Determine the [x, y] coordinate at the center of the cell enclosing the given text.  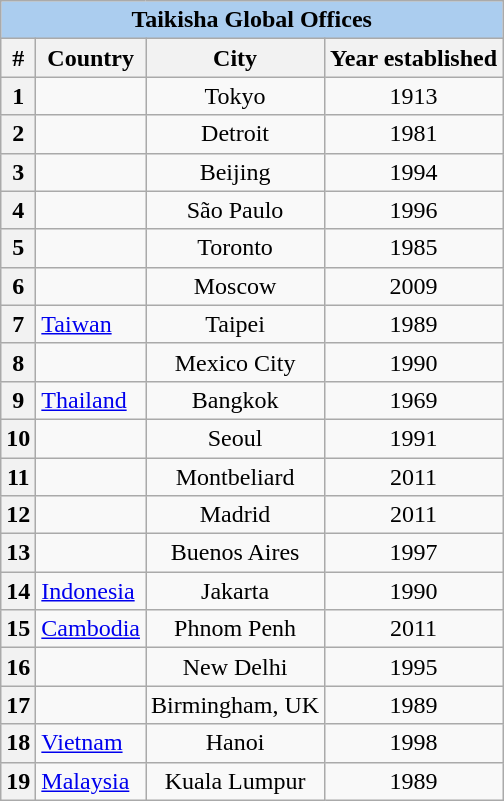
Seoul [236, 438]
Phnom Penh [236, 629]
6 [18, 286]
Birmingham, UK [236, 705]
10 [18, 438]
17 [18, 705]
1969 [414, 400]
19 [18, 781]
Toronto [236, 248]
Country [91, 58]
Bangkok [236, 400]
5 [18, 248]
2009 [414, 286]
Moscow [236, 286]
São Paulo [236, 210]
1913 [414, 96]
3 [18, 172]
15 [18, 629]
New Delhi [236, 667]
1997 [414, 553]
1981 [414, 134]
11 [18, 477]
1998 [414, 743]
Madrid [236, 515]
Kuala Lumpur [236, 781]
1994 [414, 172]
Taikisha Global Offices [252, 20]
Hanoi [236, 743]
9 [18, 400]
Montbeliard [236, 477]
Buenos Aires [236, 553]
Indonesia [91, 591]
1995 [414, 667]
Jakarta [236, 591]
1991 [414, 438]
7 [18, 324]
Taiwan [91, 324]
Vietnam [91, 743]
2 [18, 134]
# [18, 58]
Beijing [236, 172]
8 [18, 362]
Detroit [236, 134]
Cambodia [91, 629]
14 [18, 591]
Year established [414, 58]
Malaysia [91, 781]
Thailand [91, 400]
1985 [414, 248]
4 [18, 210]
18 [18, 743]
Tokyo [236, 96]
1996 [414, 210]
1 [18, 96]
City [236, 58]
13 [18, 553]
Mexico City [236, 362]
16 [18, 667]
Taipei [236, 324]
12 [18, 515]
